From the cell containing the given text, extract its center point as [X, Y] coordinate. 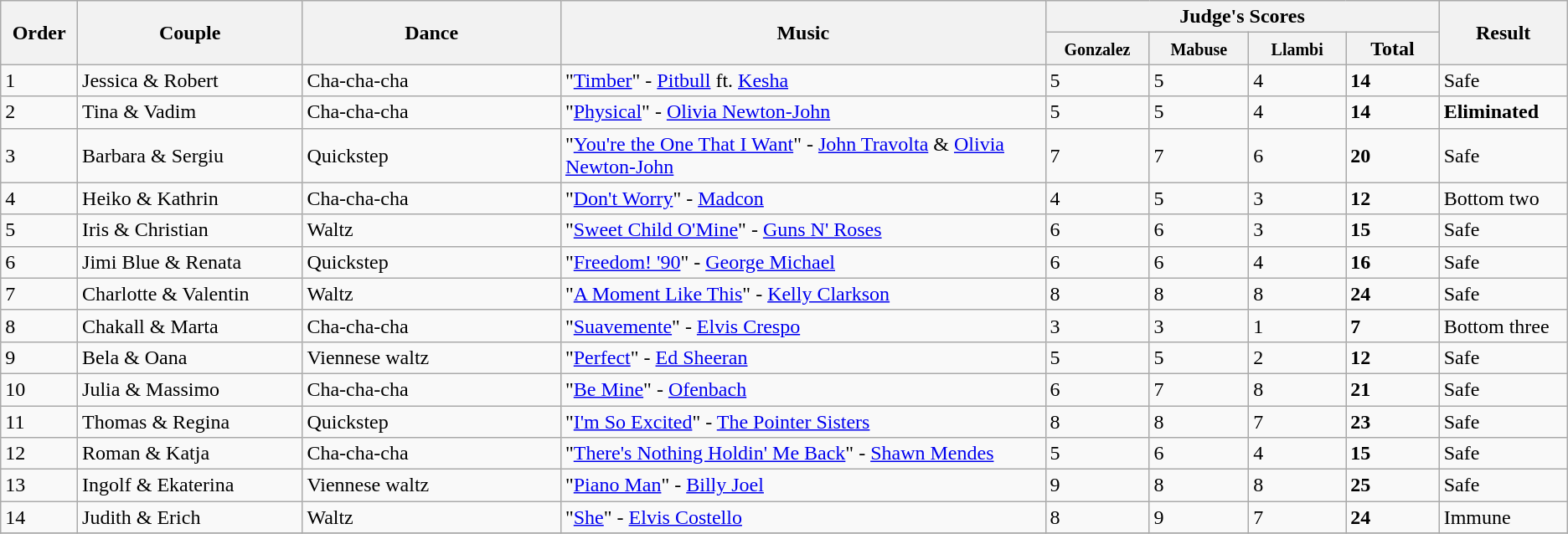
Immune [1503, 517]
Tina & Vadim [190, 112]
"Physical" - Olivia Newton-John [802, 112]
"I'm So Excited" - The Pointer Sisters [802, 421]
"Suavemente" - Elvis Crespo [802, 326]
Order [39, 33]
Ingolf & Ekaterina [190, 485]
Couple [190, 33]
Gonzalez [1097, 49]
13 [39, 485]
Judith & Erich [190, 517]
Music [802, 33]
Bottom three [1503, 326]
Thomas & Regina [190, 421]
Jimi Blue & Renata [190, 262]
25 [1392, 485]
Mabuse [1199, 49]
Barbara & Sergiu [190, 156]
16 [1392, 262]
"Piano Man" - Billy Joel [802, 485]
"Be Mine" - Ofenbach [802, 389]
"There's Nothing Holdin' Me Back" - Shawn Mendes [802, 454]
Charlotte & Valentin [190, 294]
20 [1392, 156]
Roman & Katja [190, 454]
"She" - Elvis Costello [802, 517]
Iris & Christian [190, 230]
Llambi [1297, 49]
"Sweet Child O'Mine" - Guns N' Roses [802, 230]
11 [39, 421]
10 [39, 389]
Judge's Scores [1242, 17]
Eliminated [1503, 112]
Dance [432, 33]
"A Moment Like This" - Kelly Clarkson [802, 294]
"Perfect" - Ed Sheeran [802, 357]
Bottom two [1503, 198]
"You're the One That I Want" - John Travolta & Olivia Newton-John [802, 156]
Bela & Oana [190, 357]
Julia & Massimo [190, 389]
23 [1392, 421]
Heiko & Kathrin [190, 198]
21 [1392, 389]
Total [1392, 49]
"Timber" - Pitbull ft. Kesha [802, 80]
"Freedom! '90" - George Michael [802, 262]
"Don't Worry" - Madcon [802, 198]
Jessica & Robert [190, 80]
Chakall & Marta [190, 326]
Result [1503, 33]
